Provide the [x, y] coordinate of the cell's center where the given text is located.  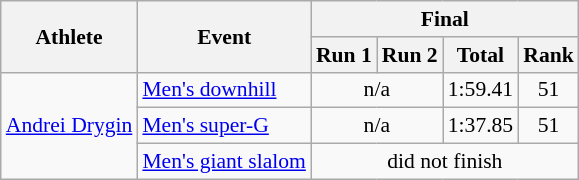
1:59.41 [480, 90]
Men's super-G [224, 126]
did not finish [445, 162]
Total [480, 55]
Rank [548, 55]
Final [445, 19]
Andrei Drygin [70, 126]
Men's giant slalom [224, 162]
Run 2 [410, 55]
1:37.85 [480, 126]
Men's downhill [224, 90]
Run 1 [344, 55]
Athlete [70, 36]
Event [224, 36]
